Provide the [X, Y] coordinate of the cell's center where the given text is located.  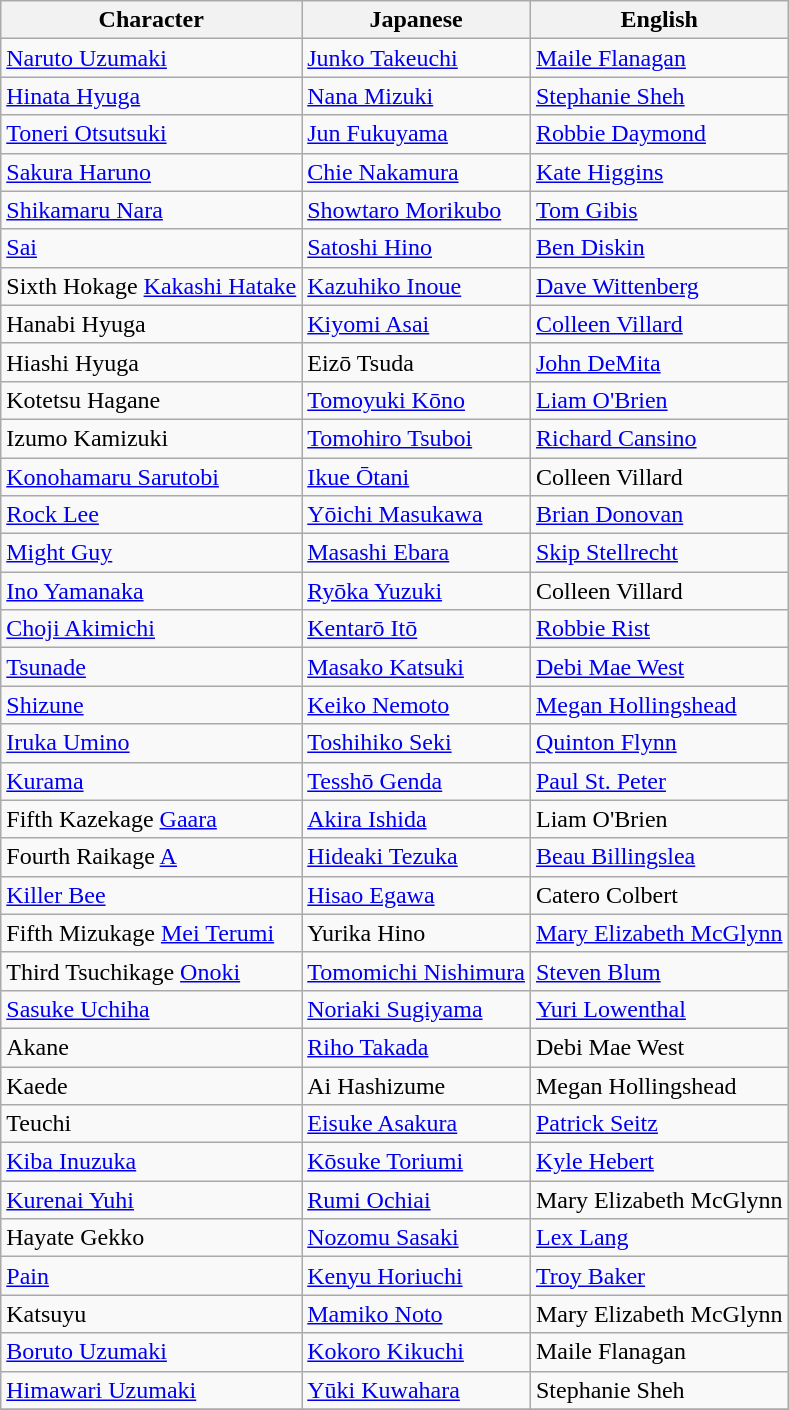
Fifth Mizukage Mei Terumi [152, 933]
Toshihiko Seki [416, 743]
Kate Higgins [659, 172]
Kokoro Kikuchi [416, 1352]
Yūki Kuwahara [416, 1390]
Eisuke Asakura [416, 1124]
Tomoyuki Kōno [416, 400]
Rock Lee [152, 515]
Tom Gibis [659, 210]
Tesshō Genda [416, 781]
Hideaki Tezuka [416, 857]
Junko Takeuchi [416, 58]
Tomohiro Tsuboi [416, 438]
Fourth Raikage A [152, 857]
Kazuhiko Inoue [416, 286]
Satoshi Hino [416, 248]
John DeMita [659, 362]
Skip Stellrecht [659, 553]
Steven Blum [659, 971]
Masako Katsuki [416, 667]
Rumi Ochiai [416, 1200]
Konohamaru Sarutobi [152, 477]
Sakura Haruno [152, 172]
Yuri Lowenthal [659, 1009]
Nozomu Sasaki [416, 1238]
Ben Diskin [659, 248]
Boruto Uzumaki [152, 1352]
Teuchi [152, 1124]
Japanese [416, 20]
Kotetsu Hagane [152, 400]
Robbie Daymond [659, 134]
Hiashi Hyuga [152, 362]
Jun Fukuyama [416, 134]
Quinton Flynn [659, 743]
Paul St. Peter [659, 781]
Brian Donovan [659, 515]
Riho Takada [416, 1047]
Robbie Rist [659, 629]
Kōsuke Toriumi [416, 1162]
Kiba Inuzuka [152, 1162]
Himawari Uzumaki [152, 1390]
Sai [152, 248]
Iruka Umino [152, 743]
Character [152, 20]
Choji Akimichi [152, 629]
Shikamaru Nara [152, 210]
Yōichi Masukawa [416, 515]
Catero Colbert [659, 895]
Kyle Hebert [659, 1162]
Kenyu Horiuchi [416, 1276]
Ikue Ōtani [416, 477]
Shizune [152, 705]
Kiyomi Asai [416, 324]
Katsuyu [152, 1314]
Beau Billingslea [659, 857]
Masashi Ebara [416, 553]
Eizō Tsuda [416, 362]
Mamiko Noto [416, 1314]
Chie Nakamura [416, 172]
Kurenai Yuhi [152, 1200]
Keiko Nemoto [416, 705]
Ai Hashizume [416, 1085]
Troy Baker [659, 1276]
Richard Cansino [659, 438]
Hisao Egawa [416, 895]
Izumo Kamizuki [152, 438]
Ryōka Yuzuki [416, 591]
Kurama [152, 781]
Lex Lang [659, 1238]
Tomomichi Nishimura [416, 971]
Naruto Uzumaki [152, 58]
Kentarō Itō [416, 629]
Killer Bee [152, 895]
Might Guy [152, 553]
Dave Wittenberg [659, 286]
English [659, 20]
Nana Mizuki [416, 96]
Third Tsuchikage Onoki [152, 971]
Hanabi Hyuga [152, 324]
Sasuke Uchiha [152, 1009]
Kaede [152, 1085]
Fifth Kazekage Gaara [152, 819]
Sixth Hokage Kakashi Hatake [152, 286]
Patrick Seitz [659, 1124]
Showtaro Morikubo [416, 210]
Hinata Hyuga [152, 96]
Hayate Gekko [152, 1238]
Pain [152, 1276]
Akira Ishida [416, 819]
Yurika Hino [416, 933]
Tsunade [152, 667]
Ino Yamanaka [152, 591]
Toneri Otsutsuki [152, 134]
Noriaki Sugiyama [416, 1009]
Akane [152, 1047]
